Locate the cell with the specified text and output its (X, Y) center coordinate. 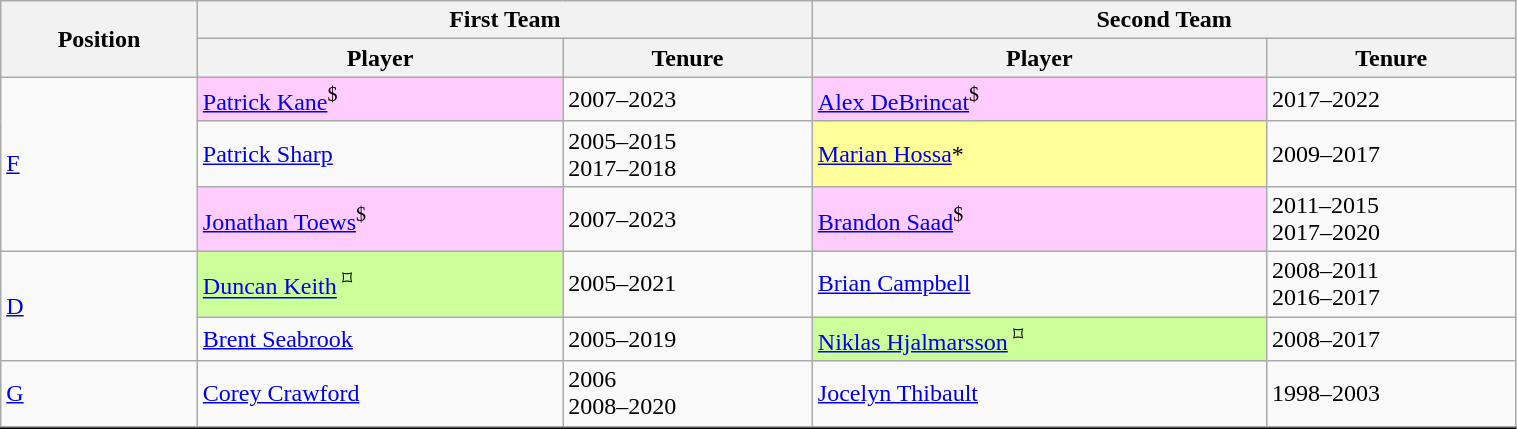
Second Team (1164, 20)
2009–2017 (1391, 154)
Brandon Saad$ (1039, 218)
2005–2021 (688, 284)
2017–2022 (1391, 100)
G (100, 394)
2011–20152017–2020 (1391, 218)
Alex DeBrincat$ (1039, 100)
Duncan Keith ⌑ (380, 284)
Patrick Sharp (380, 154)
Marian Hossa* (1039, 154)
First Team (504, 20)
Corey Crawford (380, 394)
Patrick Kane$ (380, 100)
2005–2019 (688, 340)
Brent Seabrook (380, 340)
2008–20112016–2017 (1391, 284)
Position (100, 39)
20062008–2020 (688, 394)
2008–2017 (1391, 340)
Brian Campbell (1039, 284)
Niklas Hjalmarsson ⌑ (1039, 340)
Jocelyn Thibault (1039, 394)
1998–2003 (1391, 394)
D (100, 307)
Jonathan Toews$ (380, 218)
2005–20152017–2018 (688, 154)
F (100, 164)
